Scan for the cell matching the given text and deliver its (x, y) coordinate at center. 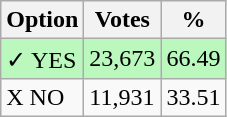
% (194, 20)
✓ YES (42, 59)
23,673 (122, 59)
33.51 (194, 97)
Option (42, 20)
66.49 (194, 59)
X NO (42, 97)
11,931 (122, 97)
Votes (122, 20)
